Return [X, Y] of the center of cell containing provided text 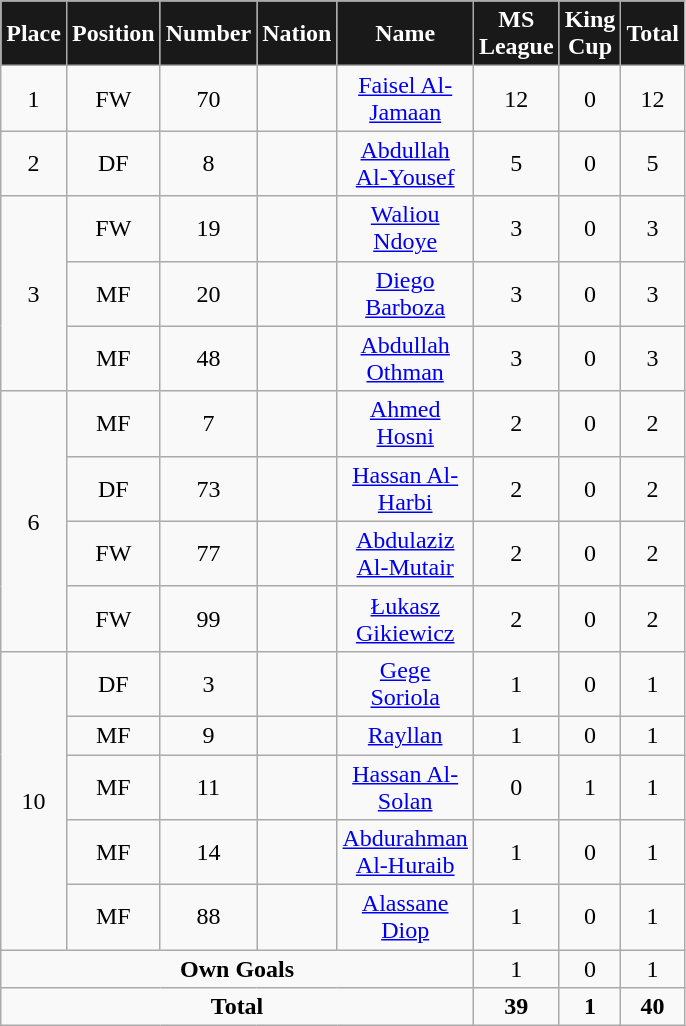
Waliou Ndoye [405, 228]
40 [653, 1007]
8 [208, 164]
20 [208, 294]
Hassan Al-Harbi [405, 488]
Gege Soriola [405, 684]
Ahmed Hosni [405, 424]
Place [34, 34]
6 [34, 521]
Own Goals [238, 969]
39 [516, 1007]
70 [208, 98]
99 [208, 618]
Hassan Al-Solan [405, 786]
9 [208, 735]
Diego Barboza [405, 294]
Position [113, 34]
Abdullah Othman [405, 358]
Nation [297, 34]
Rayllan [405, 735]
14 [208, 852]
Name [405, 34]
Łukasz Gikiewicz [405, 618]
Number [208, 34]
48 [208, 358]
19 [208, 228]
Abdulaziz Al-Mutair [405, 554]
Abdullah Al-Yousef [405, 164]
King Cup [590, 34]
10 [34, 800]
11 [208, 786]
Faisel Al-Jamaan [405, 98]
88 [208, 918]
77 [208, 554]
7 [208, 424]
MS League [516, 34]
73 [208, 488]
Abdurahman Al-Huraib [405, 852]
Alassane Diop [405, 918]
